Pinpoint the cell where the given text exists, returning its (X, Y) midpoint coordinate. 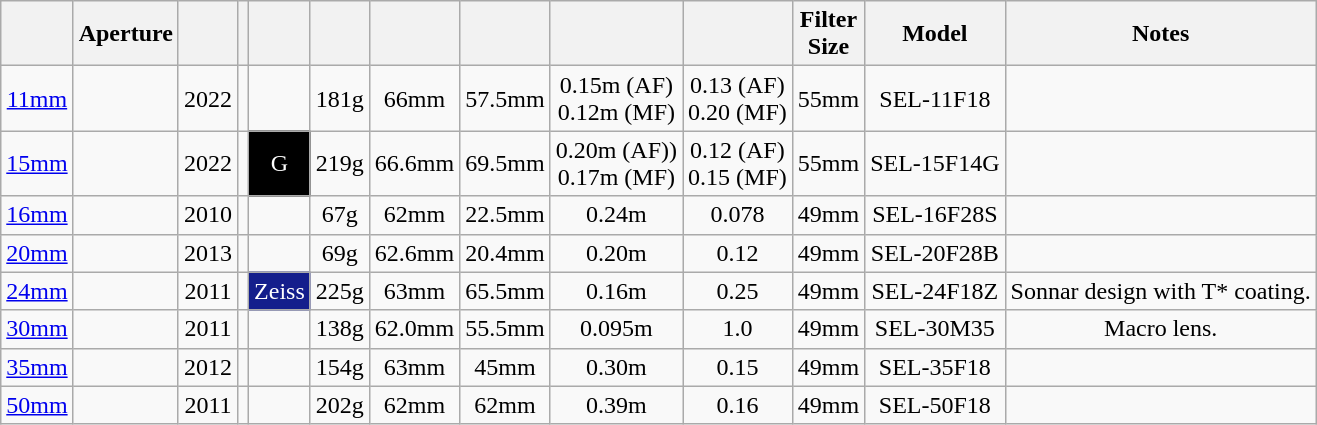
Macro lens. (1160, 329)
Zeiss (280, 291)
0.30m (616, 367)
66mm (414, 98)
Model (935, 34)
154g (340, 367)
SEL-50F18 (935, 405)
0.24m (616, 215)
0.20m (AF))0.17m (MF) (616, 164)
SEL-20F28B (935, 253)
65.5mm (505, 291)
0.13 (AF)0.20 (MF) (738, 98)
55.5mm (505, 329)
219g (340, 164)
62.6mm (414, 253)
225g (340, 291)
2013 (208, 253)
2010 (208, 215)
0.16 (738, 405)
0.16m (616, 291)
Sonnar design with T* coating. (1160, 291)
15mm (37, 164)
0.12 (AF)0.15 (MF) (738, 164)
1.0 (738, 329)
SEL-35F18 (935, 367)
24mm (37, 291)
2012 (208, 367)
66.6mm (414, 164)
0.15m (AF)0.12m (MF) (616, 98)
45mm (505, 367)
69g (340, 253)
20.4mm (505, 253)
Notes (1160, 34)
0.095m (616, 329)
SEL-15F14G (935, 164)
G (280, 164)
0.15 (738, 367)
138g (340, 329)
11mm (37, 98)
35mm (37, 367)
0.39m (616, 405)
202g (340, 405)
67g (340, 215)
SEL-24F18Z (935, 291)
0.25 (738, 291)
69.5mm (505, 164)
181g (340, 98)
SEL-11F18 (935, 98)
20mm (37, 253)
62.0mm (414, 329)
0.078 (738, 215)
FilterSize (828, 34)
0.20m (616, 253)
30mm (37, 329)
16mm (37, 215)
0.12 (738, 253)
50mm (37, 405)
57.5mm (505, 98)
Aperture (126, 34)
SEL-30M35 (935, 329)
SEL-16F28S (935, 215)
22.5mm (505, 215)
